Detect which cell encompasses the target text, then output its [X, Y] center coordinate. 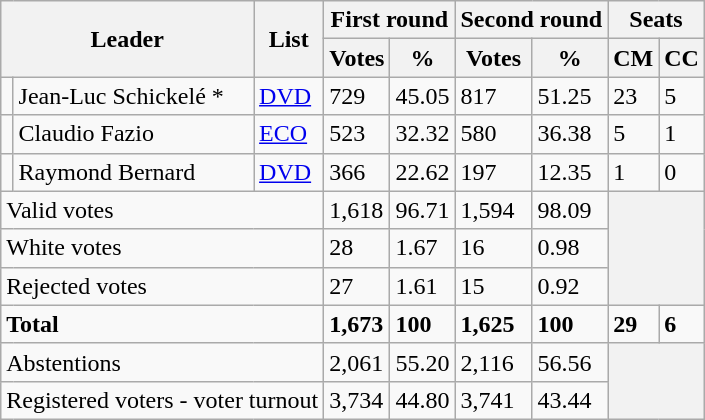
43.44 [570, 400]
1,625 [494, 324]
3,734 [357, 400]
0 [682, 172]
Leader [128, 39]
ECO [289, 134]
White votes [162, 248]
2,116 [494, 362]
Jean-Luc Schickelé * [134, 96]
Seats [656, 20]
366 [357, 172]
6 [682, 324]
Second round [532, 20]
1,618 [357, 210]
1,673 [357, 324]
55.20 [422, 362]
96.71 [422, 210]
51.25 [570, 96]
28 [357, 248]
Raymond Bernard [134, 172]
Rejected votes [162, 286]
32.32 [422, 134]
List [289, 39]
Claudio Fazio [134, 134]
45.05 [422, 96]
15 [494, 286]
98.09 [570, 210]
729 [357, 96]
CM [634, 58]
1.61 [422, 286]
Registered voters - voter turnout [162, 400]
56.56 [570, 362]
First round [390, 20]
523 [357, 134]
44.80 [422, 400]
Total [162, 324]
1,594 [494, 210]
Valid votes [162, 210]
36.38 [570, 134]
CC [682, 58]
16 [494, 248]
3,741 [494, 400]
580 [494, 134]
27 [357, 286]
23 [634, 96]
1.67 [422, 248]
12.35 [570, 172]
29 [634, 324]
0.92 [570, 286]
197 [494, 172]
817 [494, 96]
Abstentions [162, 362]
0.98 [570, 248]
22.62 [422, 172]
2,061 [357, 362]
